Detect which cell encompasses the target text, then output its (x, y) center coordinate. 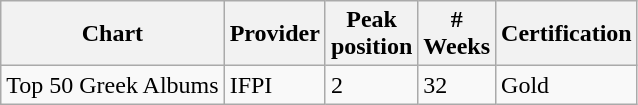
#Weeks (457, 34)
32 (457, 85)
Peakposition (371, 34)
Gold (567, 85)
Top 50 Greek Albums (112, 85)
Chart (112, 34)
Certification (567, 34)
IFPI (274, 85)
Provider (274, 34)
2 (371, 85)
